Return the (X, Y) coordinate for the center point of the cell that contains the specified text.  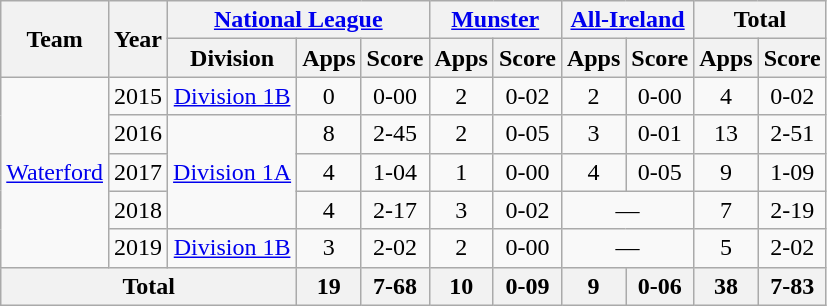
5 (726, 248)
0-09 (527, 286)
13 (726, 134)
0-01 (660, 134)
2019 (138, 248)
2-17 (395, 210)
10 (461, 286)
Waterford (55, 172)
7 (726, 210)
1 (461, 172)
All-Ireland (627, 20)
7-83 (792, 286)
Division (232, 58)
1-09 (792, 172)
National League (298, 20)
Division 1A (232, 172)
0 (329, 96)
2-51 (792, 134)
2017 (138, 172)
2-19 (792, 210)
19 (329, 286)
7-68 (395, 286)
2015 (138, 96)
0-06 (660, 286)
1-04 (395, 172)
Munster (495, 20)
2016 (138, 134)
Year (138, 39)
38 (726, 286)
8 (329, 134)
2018 (138, 210)
2-45 (395, 134)
Team (55, 39)
